Return the [X, Y] coordinate for the center point of the cell that contains the specified text.  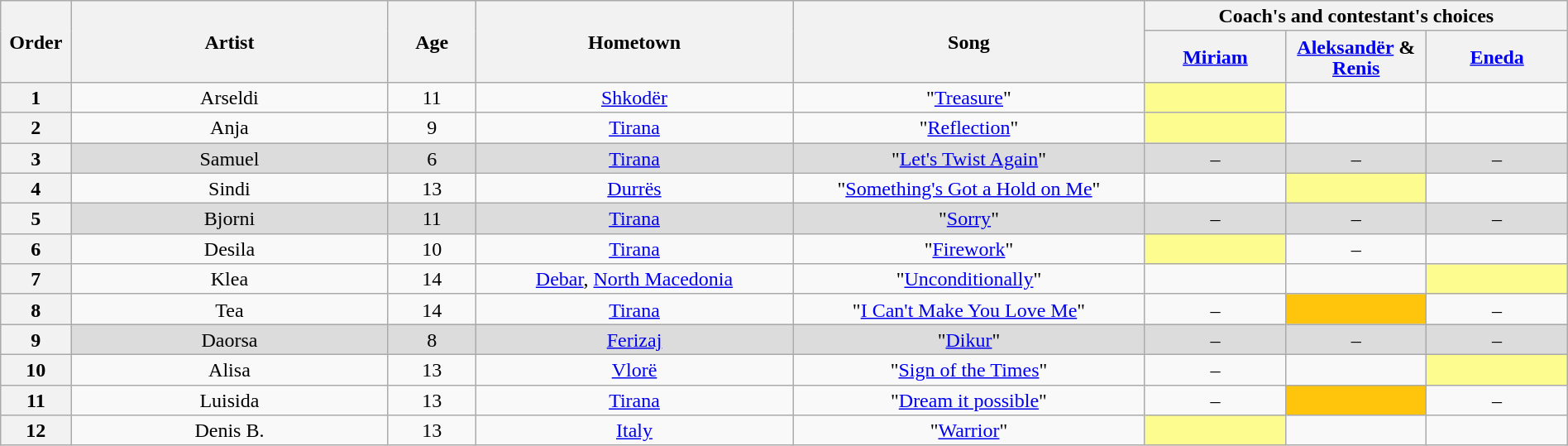
"Something's Got a Hold on Me" [969, 189]
"Unconditionally" [969, 280]
Hometown [633, 41]
12 [36, 430]
Sindi [230, 189]
Miriam [1215, 56]
Shkodër [633, 98]
"I Can't Make You Love Me" [969, 309]
Age [432, 41]
Klea [230, 280]
Tea [230, 309]
"Treasure" [969, 98]
Coach's and contestant's choices [1356, 17]
Denis B. [230, 430]
"Dikur" [969, 339]
Debar, North Macedonia [633, 280]
"Warrior" [969, 430]
Arseldi [230, 98]
Bjorni [230, 218]
Alisa [230, 369]
Vlorë [633, 369]
"Firework" [969, 248]
Samuel [230, 157]
"Sign of the Times" [969, 369]
Ferizaj [633, 339]
4 [36, 189]
Artist [230, 41]
5 [36, 218]
Durrës [633, 189]
7 [36, 280]
2 [36, 127]
"Sorry" [969, 218]
Order [36, 41]
Daorsa [230, 339]
Eneda [1497, 56]
Luisida [230, 400]
"Dream it possible" [969, 400]
1 [36, 98]
"Let's Twist Again" [969, 157]
Desila [230, 248]
3 [36, 157]
Anja [230, 127]
"Reflection" [969, 127]
Aleksandër & Renis [1356, 56]
Italy [633, 430]
Song [969, 41]
